Scan for the cell matching the given text and deliver its (x, y) coordinate at center. 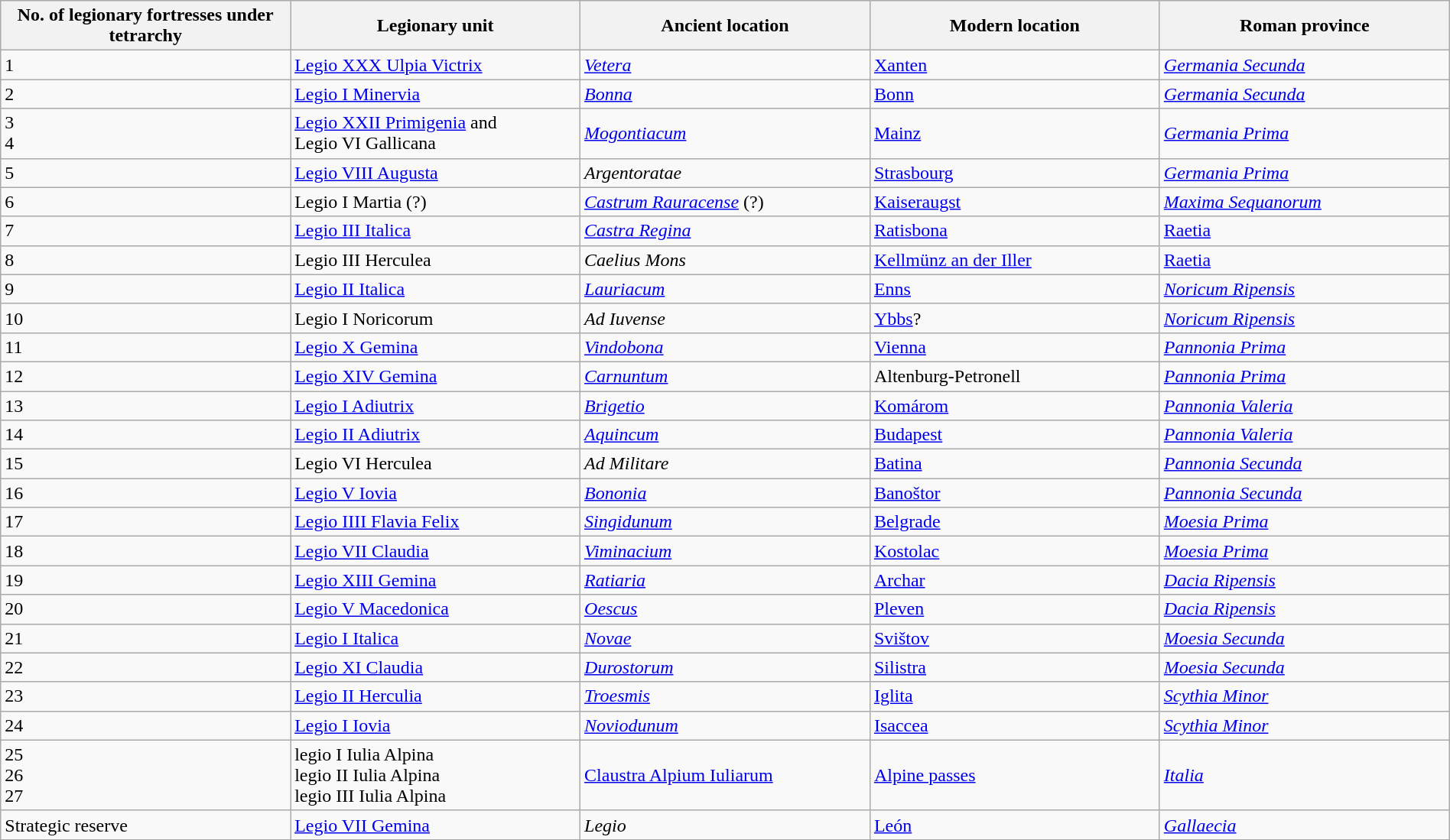
Vienna (1014, 347)
Ratiaria (725, 580)
Modern location (1014, 26)
9 (145, 289)
León (1014, 825)
Batina (1014, 464)
Legio II Herculia (436, 696)
19 (145, 580)
Bononia (725, 493)
1 (145, 65)
17 (145, 522)
Gallaecia (1305, 825)
Legio V Macedonica (436, 609)
Roman province (1305, 26)
Aquincum (725, 435)
Archar (1014, 580)
16 (145, 493)
Legio I Adiutrix (436, 406)
Budapest (1014, 435)
7 (145, 231)
Legio V Iovia (436, 493)
14 (145, 435)
Mainz (1014, 133)
Pleven (1014, 609)
252627 (145, 775)
Legio I Noricorum (436, 318)
Ad Militare (725, 464)
Argentoratae (725, 173)
Strasbourg (1014, 173)
8 (145, 260)
Legio I Minervia (436, 94)
Legio XXX Ulpia Victrix (436, 65)
Xanten (1014, 65)
Strategic reserve (145, 825)
Bonna (725, 94)
legio I Iulia Alpinalegio II Iulia Alpinalegio III Iulia Alpina (436, 775)
Silistra (1014, 667)
Isaccea (1014, 725)
Maxima Sequanorum (1305, 202)
Mogontiacum (725, 133)
Komárom (1014, 406)
Legio III Italica (436, 231)
21 (145, 638)
34 (145, 133)
Castra Regina (725, 231)
Svištov (1014, 638)
Ancient location (725, 26)
12 (145, 376)
Legio VII Gemina (436, 825)
Legio X Gemina (436, 347)
Alpine passes (1014, 775)
Brigetio (725, 406)
Castrum Rauracense (?) (725, 202)
Legio XXII Primigenia andLegio VI Gallicana (436, 133)
Bonn (1014, 94)
Caelius Mons (725, 260)
Banoštor (1014, 493)
Troesmis (725, 696)
Legio II Italica (436, 289)
Lauriacum (725, 289)
Belgrade (1014, 522)
Vindobona (725, 347)
23 (145, 696)
Legio XIII Gemina (436, 580)
Legio VIII Augusta (436, 173)
Kostolac (1014, 551)
Legio I Italica (436, 638)
Legio VII Claudia (436, 551)
Enns (1014, 289)
Altenburg-Petronell (1014, 376)
Carnuntum (725, 376)
Iglita (1014, 696)
Singidunum (725, 522)
22 (145, 667)
11 (145, 347)
Vetera (725, 65)
Legionary unit (436, 26)
Legio II Adiutrix (436, 435)
Legio VI Herculea (436, 464)
Noviodunum (725, 725)
5 (145, 173)
20 (145, 609)
Viminacium (725, 551)
24 (145, 725)
Italia (1305, 775)
Legio (725, 825)
Legio I Martia (?) (436, 202)
Kaiseraugst (1014, 202)
Novae (725, 638)
No. of legionary fortresses under tetrarchy (145, 26)
Legio III Herculea (436, 260)
15 (145, 464)
Claustra Alpium Iuliarum (725, 775)
10 (145, 318)
18 (145, 551)
Ratisbona (1014, 231)
Ad Iuvense (725, 318)
Oescus (725, 609)
13 (145, 406)
Ybbs? (1014, 318)
Kellmünz an der Iller (1014, 260)
Legio IIII Flavia Felix (436, 522)
2 (145, 94)
Legio XIV Gemina (436, 376)
6 (145, 202)
Legio XI Claudia (436, 667)
Durostorum (725, 667)
Legio I Iovia (436, 725)
